Provide the (X, Y) coordinate of the cell's center where the given text is located.  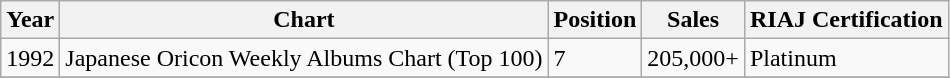
Position (595, 20)
Sales (694, 20)
Chart (304, 20)
Japanese Oricon Weekly Albums Chart (Top 100) (304, 58)
RIAJ Certification (846, 20)
205,000+ (694, 58)
1992 (30, 58)
Year (30, 20)
Platinum (846, 58)
7 (595, 58)
